Capture the cell that displays the provided text and extract its (X, Y) central coordinate. 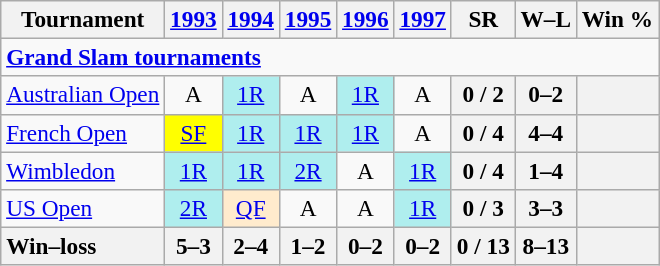
1–4 (546, 170)
5–3 (194, 246)
Grand Slam tournaments (330, 57)
French Open (83, 133)
1–2 (308, 246)
SF (194, 133)
0 / 13 (483, 246)
Wimbledon (83, 170)
Win % (617, 19)
1996 (366, 19)
Tournament (83, 19)
3–3 (546, 208)
W–L (546, 19)
0 / 2 (483, 95)
1995 (308, 19)
Win–loss (83, 246)
2–4 (250, 246)
US Open (83, 208)
4–4 (546, 133)
QF (250, 208)
1994 (250, 19)
1997 (422, 19)
SR (483, 19)
Australian Open (83, 95)
1993 (194, 19)
8–13 (546, 246)
0 / 3 (483, 208)
